Pinpoint the cell where the given text exists, returning its [X, Y] midpoint coordinate. 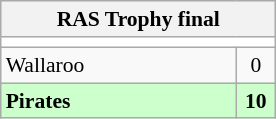
Wallaroo [118, 65]
RAS Trophy final [138, 19]
Pirates [118, 101]
10 [256, 101]
0 [256, 65]
